For the text-containing cell, return its midpoint in [x, y] coordinate format. 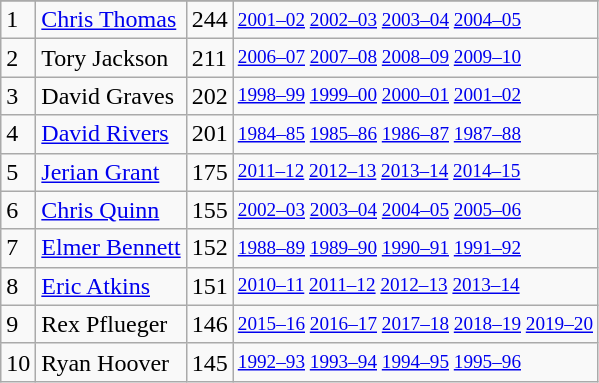
10 [18, 362]
Eric Atkins [111, 286]
175 [210, 172]
8 [18, 286]
146 [210, 324]
2015–16 2016–17 2017–18 2018–19 2019–20 [415, 324]
Elmer Bennett [111, 248]
152 [210, 248]
Tory Jackson [111, 58]
9 [18, 324]
1984–85 1985–86 1986–87 1987–88 [415, 134]
2002–03 2003–04 2004–05 2005–06 [415, 210]
1 [18, 20]
2006–07 2007–08 2008–09 2009–10 [415, 58]
211 [210, 58]
4 [18, 134]
Jerian Grant [111, 172]
202 [210, 96]
David Rivers [111, 134]
2011–12 2012–13 2013–14 2014–15 [415, 172]
3 [18, 96]
David Graves [111, 96]
2001–02 2002–03 2003–04 2004–05 [415, 20]
1992–93 1993–94 1994–95 1995–96 [415, 362]
6 [18, 210]
155 [210, 210]
Ryan Hoover [111, 362]
2010–11 2011–12 2012–13 2013–14 [415, 286]
2 [18, 58]
Chris Quinn [111, 210]
1998–99 1999–00 2000–01 2001–02 [415, 96]
Rex Pflueger [111, 324]
145 [210, 362]
201 [210, 134]
Chris Thomas [111, 20]
151 [210, 286]
7 [18, 248]
1988–89 1989–90 1990–91 1991–92 [415, 248]
244 [210, 20]
5 [18, 172]
